Pinpoint the cell where the given text exists, returning its (X, Y) midpoint coordinate. 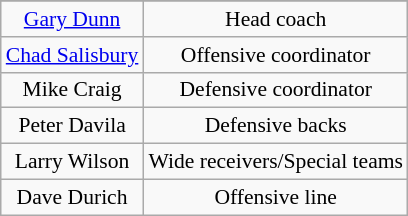
Gary Dunn (72, 19)
Head coach (276, 19)
Defensive coordinator (276, 90)
Wide receivers/Special teams (276, 162)
Offensive line (276, 197)
Mike Craig (72, 90)
Offensive coordinator (276, 55)
Peter Davila (72, 126)
Larry Wilson (72, 162)
Chad Salisbury (72, 55)
Defensive backs (276, 126)
Dave Durich (72, 197)
